Scan for the cell matching the given text and deliver its (x, y) coordinate at center. 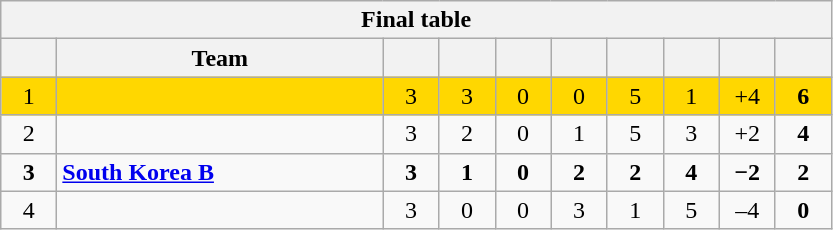
−2 (747, 172)
Final table (416, 20)
6 (803, 96)
Team (220, 58)
South Korea B (220, 172)
–4 (747, 210)
+2 (747, 134)
+4 (747, 96)
